Locate the cell with the specified text and output its (x, y) center coordinate. 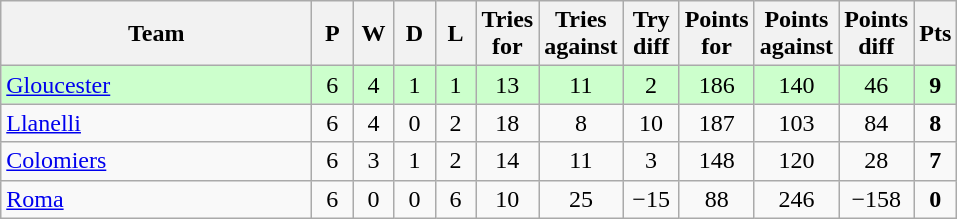
186 (716, 85)
13 (508, 85)
Points for (716, 34)
84 (876, 123)
103 (796, 123)
88 (716, 199)
Colomiers (156, 161)
14 (508, 161)
120 (796, 161)
Points against (796, 34)
46 (876, 85)
246 (796, 199)
D (414, 34)
7 (936, 161)
P (332, 34)
Tries against (581, 34)
140 (796, 85)
148 (716, 161)
L (456, 34)
−15 (651, 199)
18 (508, 123)
9 (936, 85)
25 (581, 199)
Pts (936, 34)
Gloucester (156, 85)
28 (876, 161)
Points diff (876, 34)
−158 (876, 199)
Try diff (651, 34)
Roma (156, 199)
187 (716, 123)
Tries for (508, 34)
W (374, 34)
Llanelli (156, 123)
Team (156, 34)
